Extract the [x, y] coordinate from the center of the cell holding the provided text.  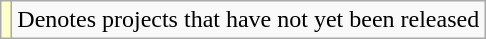
Denotes projects that have not yet been released [248, 20]
